Find where the given text appears and provide that cell's center as (X, Y) coordinate. 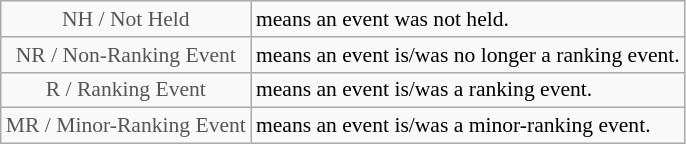
means an event is/was a ranking event. (468, 90)
R / Ranking Event (126, 90)
means an event is/was no longer a ranking event. (468, 55)
means an event is/was a minor-ranking event. (468, 126)
means an event was not held. (468, 19)
NH / Not Held (126, 19)
NR / Non-Ranking Event (126, 55)
MR / Minor-Ranking Event (126, 126)
